Capture the cell that displays the provided text and extract its (X, Y) central coordinate. 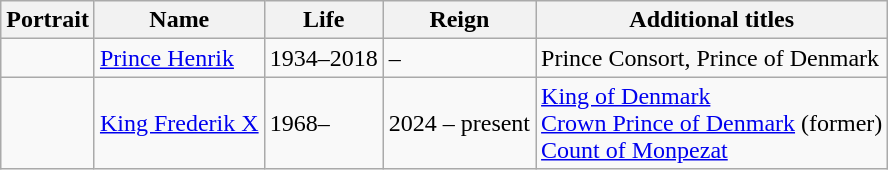
2024 – present (459, 123)
1968– (324, 123)
Prince Consort, Prince of Denmark (712, 58)
Life (324, 20)
Name (179, 20)
Reign (459, 20)
Portrait (48, 20)
Prince Henrik (179, 58)
King Frederik X (179, 123)
Additional titles (712, 20)
– (459, 58)
1934–2018 (324, 58)
King of DenmarkCrown Prince of Denmark (former)Count of Monpezat (712, 123)
